For the text-containing cell, return its midpoint in [X, Y] coordinate format. 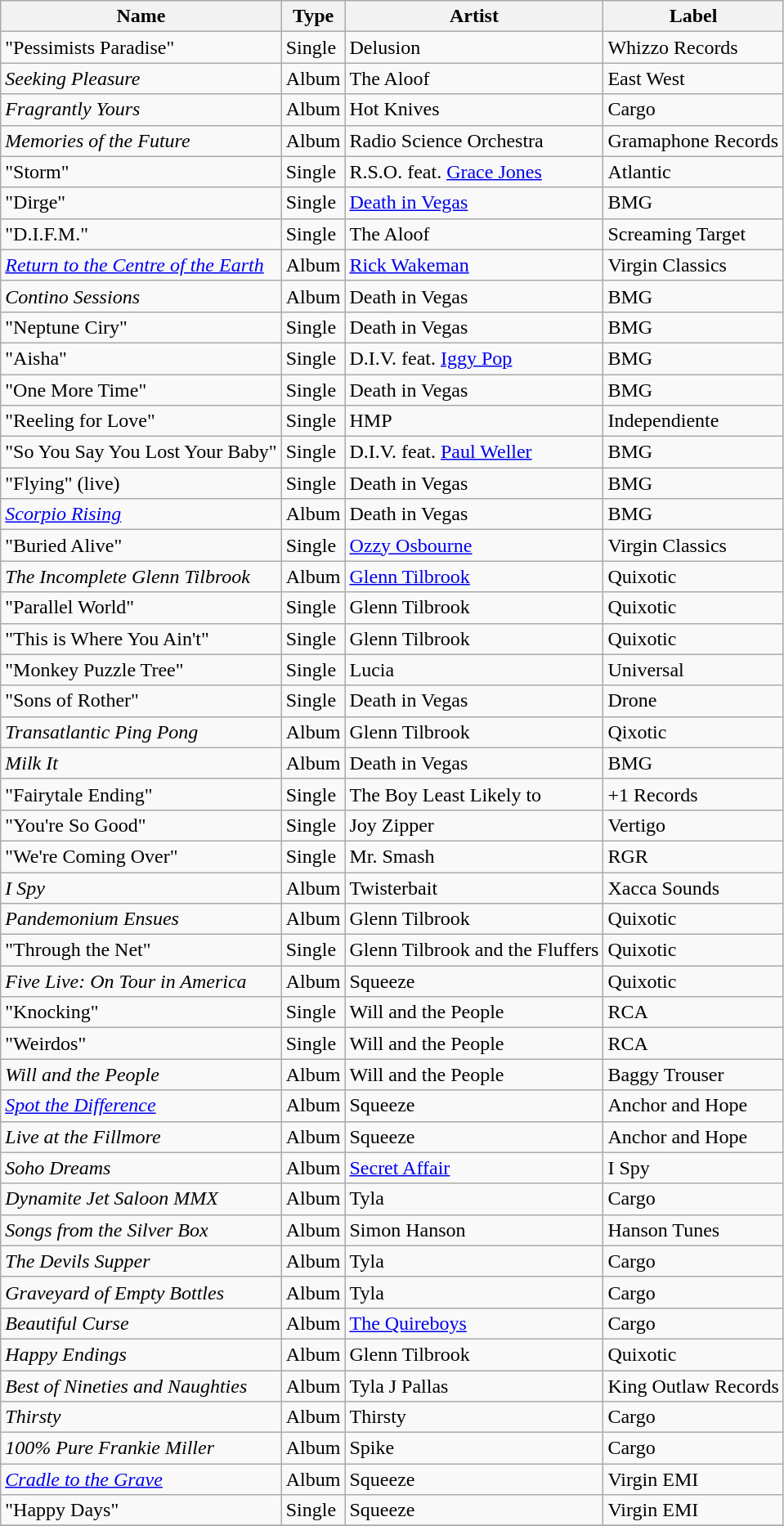
"Storm" [141, 172]
Secret Affair [474, 1168]
"Happy Days" [141, 1510]
Memories of the Future [141, 141]
The Quireboys [474, 1323]
Name [141, 16]
Contino Sessions [141, 296]
"Parallel World" [141, 608]
Screaming Target [693, 234]
Best of Nineties and Naughties [141, 1386]
Universal [693, 670]
Whizzo Records [693, 47]
Transatlantic Ping Pong [141, 732]
"Monkey Puzzle Tree" [141, 670]
D.I.V. feat. Paul Weller [474, 452]
Scorpio Rising [141, 514]
Drone [693, 701]
Joy Zipper [474, 825]
Graveyard of Empty Bottles [141, 1292]
Milk It [141, 763]
"One More Time" [141, 390]
"Neptune Ciry" [141, 327]
Pandemonium Ensues [141, 919]
Type [313, 16]
Hanson Tunes [693, 1230]
Dynamite Jet Saloon MMX [141, 1199]
HMP [474, 421]
"Through the Net" [141, 950]
Lucia [474, 670]
Qixotic [693, 732]
"This is Where You Ain't" [141, 639]
Rick Wakeman [474, 265]
Label [693, 16]
"You're So Good" [141, 825]
Radio Science Orchestra [474, 141]
"Buried Alive" [141, 545]
Twisterbait [474, 887]
"D.I.F.M." [141, 234]
Artist [474, 16]
RGR [693, 856]
Spot the Difference [141, 1106]
Independiente [693, 421]
Gramaphone Records [693, 141]
R.S.O. feat. Grace Jones [474, 172]
The Boy Least Likely to [474, 794]
"Fairytale Ending" [141, 794]
"We're Coming Over" [141, 856]
Soho Dreams [141, 1168]
"Pessimists Paradise" [141, 47]
100% Pure Frankie Miller [141, 1448]
"Weirdos" [141, 1044]
Fragrantly Yours [141, 110]
"Aisha" [141, 358]
"Sons of Rother" [141, 701]
King Outlaw Records [693, 1386]
The Incomplete Glenn Tilbrook [141, 577]
Mr. Smash [474, 856]
Songs from the Silver Box [141, 1230]
Spike [474, 1448]
+1 Records [693, 794]
Five Live: On Tour in America [141, 981]
"Reeling for Love" [141, 421]
Baggy Trouser [693, 1075]
The Devils Supper [141, 1261]
Live at the Fillmore [141, 1137]
Tyla J Pallas [474, 1386]
"Flying" (live) [141, 483]
Simon Hanson [474, 1230]
Delusion [474, 47]
Vertigo [693, 825]
Happy Endings [141, 1354]
Glenn Tilbrook and the Fluffers [474, 950]
Beautiful Curse [141, 1323]
Return to the Centre of the Earth [141, 265]
Ozzy Osbourne [474, 545]
Atlantic [693, 172]
"Dirge" [141, 203]
Seeking Pleasure [141, 79]
Cradle to the Grave [141, 1479]
D.I.V. feat. Iggy Pop [474, 358]
"So You Say You Lost Your Baby" [141, 452]
East West [693, 79]
Xacca Sounds [693, 887]
Hot Knives [474, 110]
"Knocking" [141, 1012]
